Provide the (x, y) coordinate of the cell's center where the given text is located.  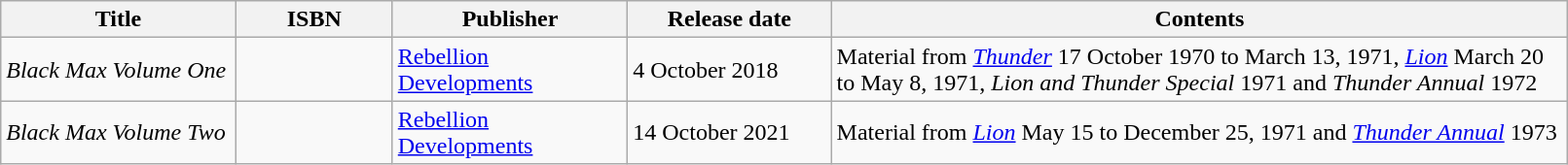
14 October 2021 (730, 132)
Material from Lion May 15 to December 25, 1971 and Thunder Annual 1973 (1199, 132)
Material from Thunder 17 October 1970 to March 13, 1971, Lion March 20 to May 8, 1971, Lion and Thunder Special 1971 and Thunder Annual 1972 (1199, 70)
Black Max Volume One (119, 70)
Title (119, 19)
4 October 2018 (730, 70)
Release date (730, 19)
Black Max Volume Two (119, 132)
Publisher (510, 19)
Contents (1199, 19)
ISBN (313, 19)
